Identify which cell holds the provided text, then report its (X, Y) central coordinate. 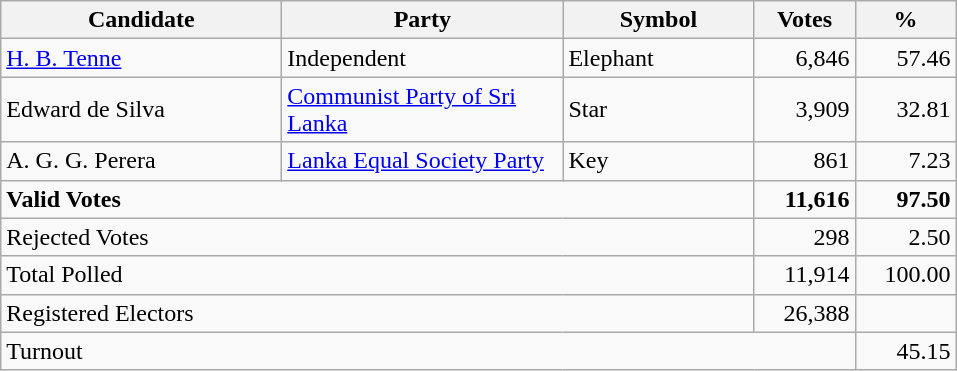
Independent (422, 58)
32.81 (906, 110)
Turnout (428, 351)
6,846 (804, 58)
Elephant (658, 58)
3,909 (804, 110)
Candidate (142, 20)
Rejected Votes (378, 237)
57.46 (906, 58)
11,616 (804, 199)
Lanka Equal Society Party (422, 161)
26,388 (804, 313)
Party (422, 20)
298 (804, 237)
A. G. G. Perera (142, 161)
7.23 (906, 161)
% (906, 20)
Key (658, 161)
100.00 (906, 275)
Votes (804, 20)
2.50 (906, 237)
Edward de Silva (142, 110)
45.15 (906, 351)
11,914 (804, 275)
Total Polled (378, 275)
861 (804, 161)
Registered Electors (378, 313)
97.50 (906, 199)
Symbol (658, 20)
Valid Votes (378, 199)
H. B. Tenne (142, 58)
Star (658, 110)
Communist Party of Sri Lanka (422, 110)
